Determine the (x, y) coordinate at the center of the cell enclosing the given text.  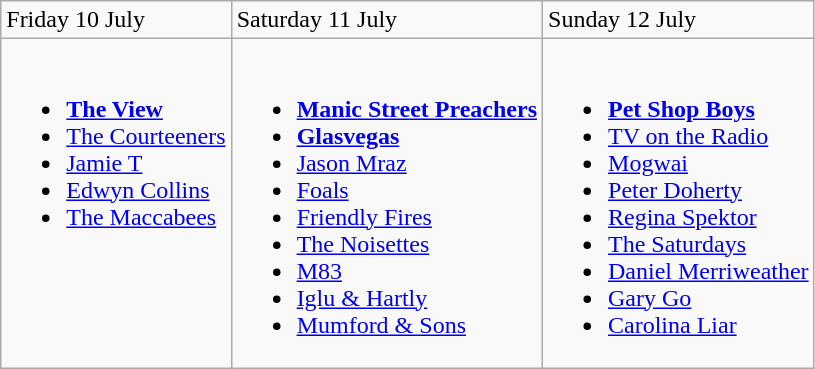
Saturday 11 July (386, 20)
Pet Shop BoysTV on the RadioMogwaiPeter DohertyRegina SpektorThe SaturdaysDaniel MerriweatherGary GoCarolina Liar (679, 204)
Manic Street PreachersGlasvegasJason MrazFoalsFriendly FiresThe NoisettesM83Iglu & HartlyMumford & Sons (386, 204)
Friday 10 July (116, 20)
The ViewThe CourteenersJamie TEdwyn CollinsThe Maccabees (116, 204)
Sunday 12 July (679, 20)
